Detect which cell encompasses the target text, then output its [x, y] center coordinate. 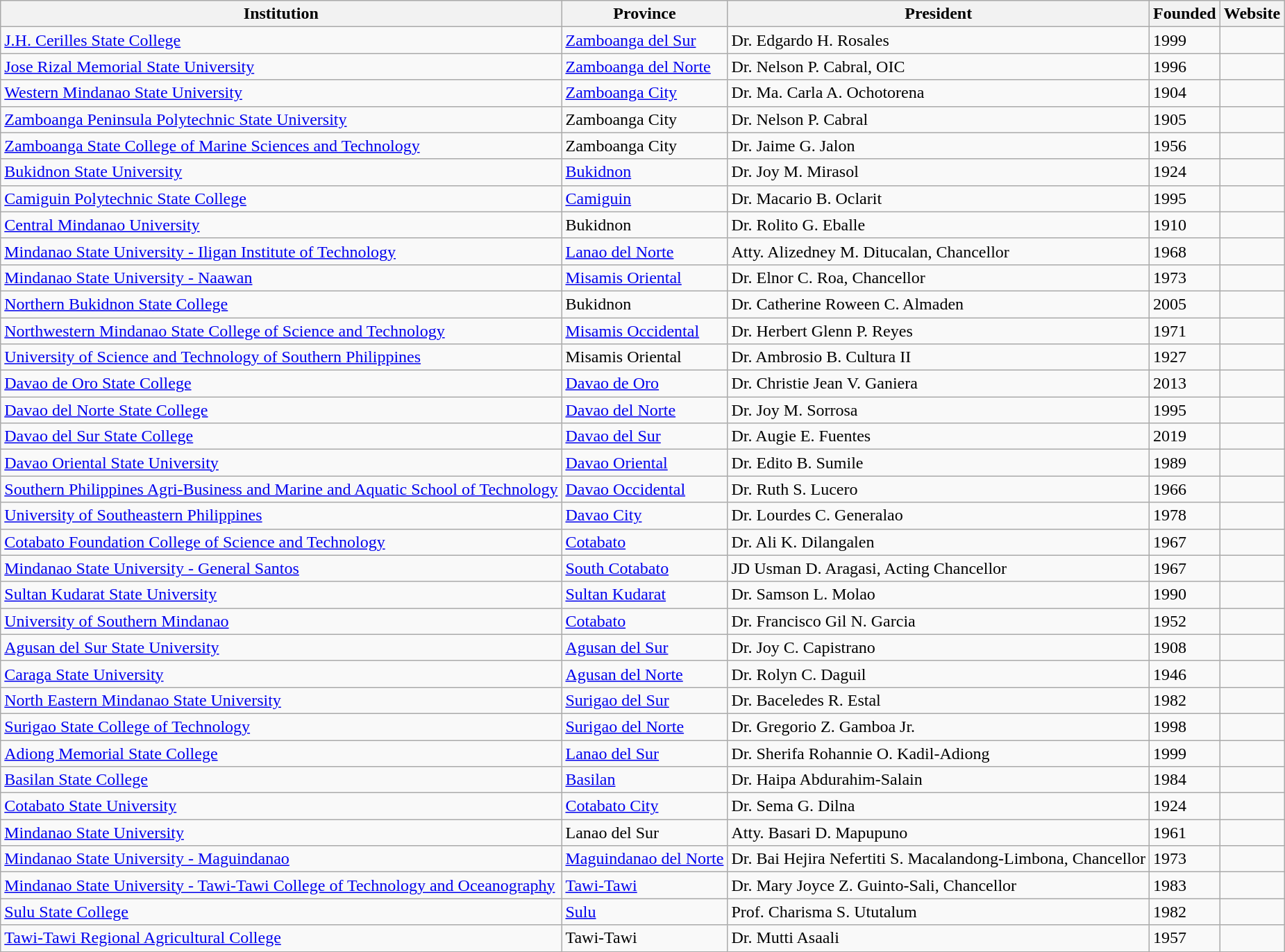
1998 [1184, 726]
Dr. Ambrosio B. Cultura II [939, 357]
Dr. Francisco Gil N. Garcia [939, 621]
1956 [1184, 146]
Davao del Sur State College [281, 436]
Dr. Edito B. Sumile [939, 463]
J.H. Cerilles State College [281, 40]
JD Usman D. Aragasi, Acting Chancellor [939, 568]
Northwestern Mindanao State College of Science and Technology [281, 331]
Mindanao State University - Naawan [281, 278]
2019 [1184, 436]
2013 [1184, 384]
Mindanao State University - General Santos [281, 568]
1996 [1184, 67]
Davao del Norte State College [281, 410]
Davao del Norte [644, 410]
Dr. Baceledes R. Estal [939, 700]
President [939, 14]
Dr. Rolito G. Eballe [939, 225]
Surigao State College of Technology [281, 726]
Surigao del Norte [644, 726]
Dr. Nelson P. Cabral [939, 119]
1905 [1184, 119]
Dr. Mutti Asaali [939, 938]
1983 [1184, 885]
1904 [1184, 93]
Dr. Mary Joyce Z. Guinto-Sali, Chancellor [939, 885]
Davao City [644, 516]
1971 [1184, 331]
Basilan [644, 780]
Sultan Kudarat State University [281, 595]
Zamboanga del Norte [644, 67]
Camiguin [644, 198]
Sulu [644, 912]
Zamboanga Peninsula Polytechnic State University [281, 119]
1984 [1184, 780]
Surigao del Sur [644, 700]
Dr. Lourdes C. Generalao [939, 516]
Dr. Macario B. Oclarit [939, 198]
Maguindanao del Norte [644, 859]
University of Science and Technology of Southern Philippines [281, 357]
Cotabato Foundation College of Science and Technology [281, 542]
Cotabato State University [281, 806]
Sulu State College [281, 912]
Dr. Haipa Abdurahim-Salain [939, 780]
Dr. Bai Hejira Nefertiti S. Macalandong-Limbona, Chancellor [939, 859]
Sultan Kudarat [644, 595]
Davao Oriental State University [281, 463]
University of Southern Mindanao [281, 621]
Zamboanga State College of Marine Sciences and Technology [281, 146]
Bukidnon State University [281, 172]
Dr. Jaime G. Jalon [939, 146]
Davao de Oro [644, 384]
Agusan del Sur [644, 647]
Dr. Herbert Glenn P. Reyes [939, 331]
Dr. Catherine Roween C. Almaden [939, 304]
Camiguin Polytechnic State College [281, 198]
Website [1252, 14]
1966 [1184, 489]
Dr. Ruth S. Lucero [939, 489]
Dr. Joy C. Capistrano [939, 647]
Dr. Christie Jean V. Ganiera [939, 384]
1990 [1184, 595]
Dr. Elnor C. Roa, Chancellor [939, 278]
Davao Occidental [644, 489]
Cotabato City [644, 806]
1957 [1184, 938]
Institution [281, 14]
2005 [1184, 304]
1961 [1184, 833]
1946 [1184, 674]
North Eastern Mindanao State University [281, 700]
Davao de Oro State College [281, 384]
1968 [1184, 251]
Atty. Basari D. Mapupuno [939, 833]
South Cotabato [644, 568]
Lanao del Norte [644, 251]
Prof. Charisma S. Ututalum [939, 912]
Western Mindanao State University [281, 93]
Adiong Memorial State College [281, 753]
Mindanao State University - Tawi-Tawi College of Technology and Oceanography [281, 885]
Northern Bukidnon State College [281, 304]
1927 [1184, 357]
Zamboanga del Sur [644, 40]
Mindanao State University [281, 833]
Dr. Joy M. Sorrosa [939, 410]
Basilan State College [281, 780]
Central Mindanao University [281, 225]
Jose Rizal Memorial State University [281, 67]
Dr. Augie E. Fuentes [939, 436]
Tawi-Tawi Regional Agricultural College [281, 938]
Davao del Sur [644, 436]
Mindanao State University - Iligan Institute of Technology [281, 251]
1952 [1184, 621]
Agusan del Norte [644, 674]
Province [644, 14]
Mindanao State University - Maguindanao [281, 859]
1908 [1184, 647]
Dr. Nelson P. Cabral, OIC [939, 67]
Dr. Edgardo H. Rosales [939, 40]
Dr. Sema G. Dilna [939, 806]
University of Southeastern Philippines [281, 516]
Dr. Ma. Carla A. Ochotorena [939, 93]
Davao Oriental [644, 463]
Dr. Rolyn C. Daguil [939, 674]
Dr. Sherifa Rohannie O. Kadil-Adiong [939, 753]
Dr. Samson L. Molao [939, 595]
Dr. Gregorio Z. Gamboa Jr. [939, 726]
Dr. Ali K. Dilangalen [939, 542]
Southern Philippines Agri-Business and Marine and Aquatic School of Technology [281, 489]
Atty. Alizedney M. Ditucalan, Chancellor [939, 251]
Misamis Occidental [644, 331]
Agusan del Sur State University [281, 647]
Founded [1184, 14]
Caraga State University [281, 674]
1978 [1184, 516]
1910 [1184, 225]
Dr. Joy M. Mirasol [939, 172]
1989 [1184, 463]
